Locate the cell with the specified text and output its [X, Y] center coordinate. 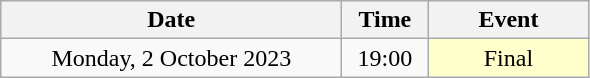
19:00 [385, 58]
Final [508, 58]
Time [385, 20]
Monday, 2 October 2023 [172, 58]
Date [172, 20]
Event [508, 20]
